Search for the cell housing the specified text and yield its [x, y] center coordinate. 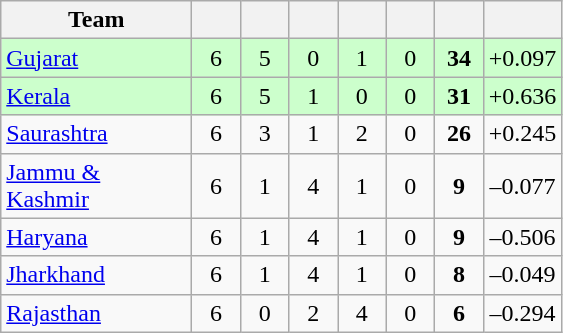
–0.077 [522, 186]
+0.636 [522, 96]
31 [460, 96]
Saurashtra [96, 134]
Jammu & Kashmir [96, 186]
8 [460, 275]
26 [460, 134]
+0.245 [522, 134]
–0.294 [522, 313]
Jharkhand [96, 275]
Haryana [96, 237]
+0.097 [522, 58]
–0.506 [522, 237]
3 [264, 134]
Gujarat [96, 58]
Team [96, 20]
34 [460, 58]
Kerala [96, 96]
–0.049 [522, 275]
Rajasthan [96, 313]
